For the text-containing cell, return its midpoint in (X, Y) coordinate format. 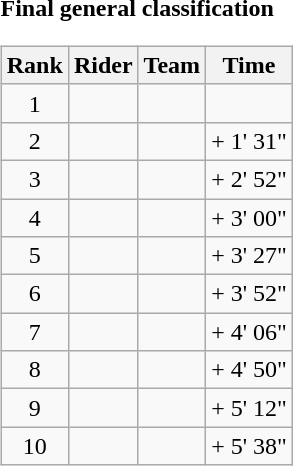
10 (34, 446)
9 (34, 408)
+ 3' 52" (250, 294)
+ 5' 12" (250, 408)
Team (172, 65)
4 (34, 217)
+ 1' 31" (250, 141)
+ 2' 52" (250, 179)
Time (250, 65)
+ 4' 06" (250, 332)
3 (34, 179)
+ 4' 50" (250, 370)
+ 5' 38" (250, 446)
7 (34, 332)
+ 3' 00" (250, 217)
Rider (103, 65)
5 (34, 256)
6 (34, 294)
Rank (34, 65)
2 (34, 141)
+ 3' 27" (250, 256)
8 (34, 370)
1 (34, 103)
